Detect which cell encompasses the target text, then output its [X, Y] center coordinate. 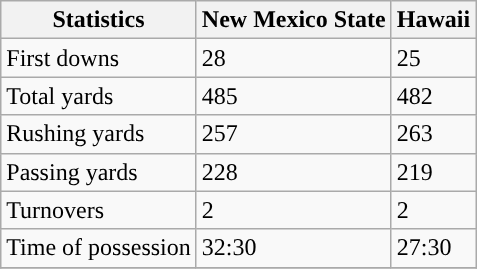
32:30 [294, 248]
219 [433, 172]
Time of possession [99, 248]
Hawaii [433, 20]
New Mexico State [294, 20]
25 [433, 58]
485 [294, 96]
Turnovers [99, 210]
27:30 [433, 248]
257 [294, 134]
228 [294, 172]
482 [433, 96]
Passing yards [99, 172]
28 [294, 58]
Total yards [99, 96]
Statistics [99, 20]
First downs [99, 58]
263 [433, 134]
Rushing yards [99, 134]
